Find where the given text appears and provide that cell's center as (X, Y) coordinate. 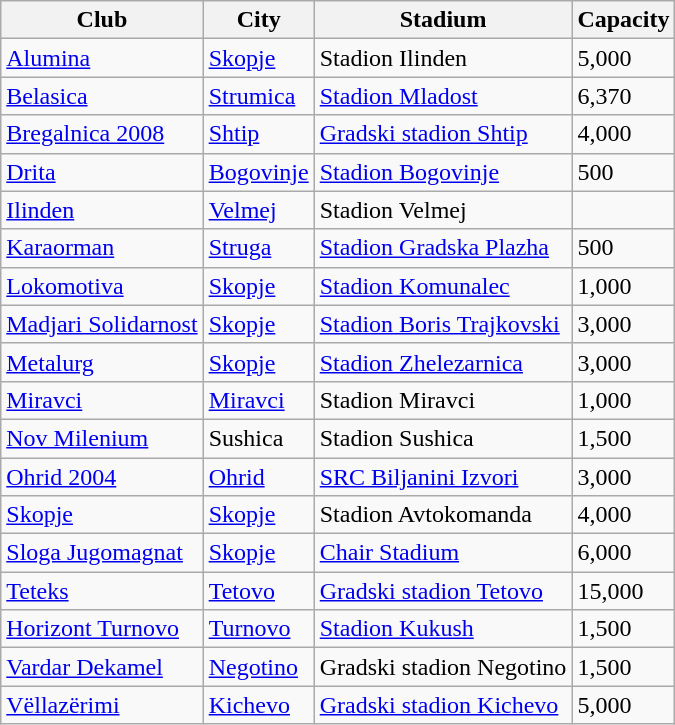
Bregalnica 2008 (102, 134)
Negotino (258, 667)
Sloga Jugomagnat (102, 553)
Stadion Kukush (443, 629)
Chair Stadium (443, 553)
Bogovinje (258, 172)
Belasica (102, 96)
Alumina (102, 58)
Stadion Avtokomanda (443, 515)
Ohrid (258, 477)
Metalurg (102, 362)
Strumica (258, 96)
Stadion Gradska Plazha (443, 248)
Stadium (443, 20)
Stadion Boris Trajkovski (443, 324)
Stadion Sushica (443, 438)
Drita (102, 172)
Ilinden (102, 210)
Vardar Dekamel (102, 667)
Turnovo (258, 629)
Struga (258, 248)
Velmej (258, 210)
Ohrid 2004 (102, 477)
Madjari Solidarnost (102, 324)
6,370 (624, 96)
Stadion Komunalec (443, 286)
Stadion Miravci (443, 400)
Stadion Bogovinje (443, 172)
Teteks (102, 591)
Shtip (258, 134)
Stadion Zhelezarnica (443, 362)
Stadion Mladost (443, 96)
Gradski stadion Tetovo (443, 591)
SRC Biljanini Izvori (443, 477)
Stadion Velmej (443, 210)
Club (102, 20)
Gradski stadion Shtip (443, 134)
15,000 (624, 591)
Tetovo (258, 591)
Stadion Ilinden (443, 58)
Vëllazërimi (102, 705)
Gradski stadion Kichevo (443, 705)
Nov Milenium (102, 438)
City (258, 20)
Gradski stadion Negotino (443, 667)
Horizont Turnovo (102, 629)
Karaorman (102, 248)
Capacity (624, 20)
Sushica (258, 438)
Kichevo (258, 705)
6,000 (624, 553)
Lokomotiva (102, 286)
